Output the (X, Y) coordinate of the center of the cell containing the given text.  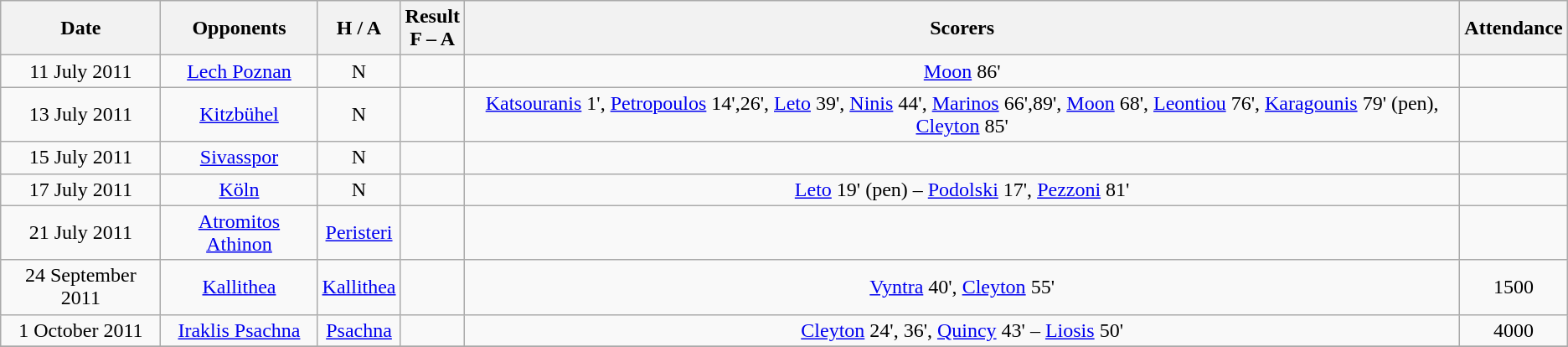
Peristeri (358, 233)
Vyntra 40', Cleyton 55' (962, 287)
Sivasspor (240, 158)
ResultF – A (432, 28)
1 October 2011 (80, 330)
Lech Poznan (240, 71)
Date (80, 28)
Attendance (1514, 28)
H / A (358, 28)
Leto 19' (pen) – Podolski 17', Pezzoni 81' (962, 189)
21 July 2011 (80, 233)
Scorers (962, 28)
Cleyton 24', 36', Quincy 43' – Liosis 50' (962, 330)
Katsouranis 1', Petropoulos 14',26', Leto 39', Ninis 44', Marinos 66',89', Moon 68', Leontiou 76', Karagounis 79' (pen), Cleyton 85' (962, 114)
1500 (1514, 287)
Atromitos Athinon (240, 233)
17 July 2011 (80, 189)
11 July 2011 (80, 71)
15 July 2011 (80, 158)
Kitzbühel (240, 114)
Moon 86' (962, 71)
Opponents (240, 28)
Köln (240, 189)
4000 (1514, 330)
13 July 2011 (80, 114)
Iraklis Psachna (240, 330)
Psachna (358, 330)
24 September 2011 (80, 287)
